Search for the cell housing the specified text and yield its (X, Y) center coordinate. 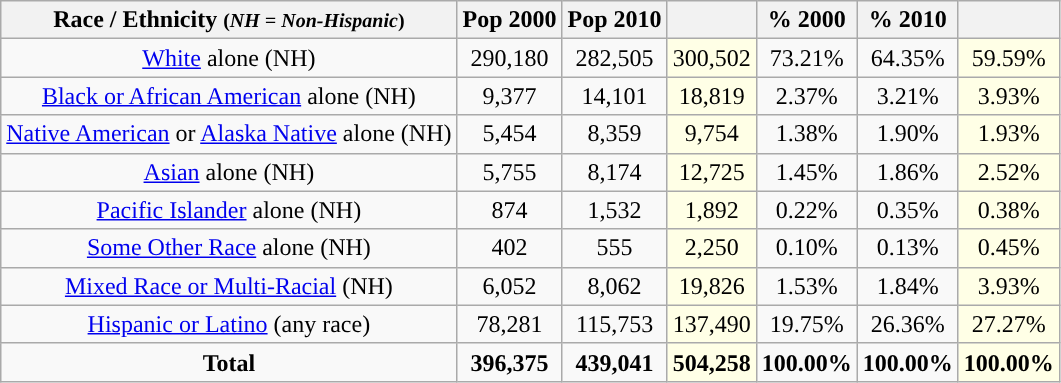
Some Other Race alone (NH) (229, 248)
78,281 (510, 324)
Pacific Islander alone (NH) (229, 210)
874 (510, 210)
12,725 (712, 172)
64.35% (908, 58)
8,062 (614, 286)
0.13% (908, 248)
137,490 (712, 324)
0.45% (1008, 248)
Pop 2010 (614, 20)
0.22% (806, 210)
26.36% (908, 324)
% 2010 (908, 20)
9,754 (712, 134)
1.45% (806, 172)
396,375 (510, 362)
1,532 (614, 210)
555 (614, 248)
402 (510, 248)
14,101 (614, 96)
439,041 (614, 362)
300,502 (712, 58)
73.21% (806, 58)
Black or African American alone (NH) (229, 96)
Mixed Race or Multi-Racial (NH) (229, 286)
5,755 (510, 172)
5,454 (510, 134)
2.52% (1008, 172)
8,174 (614, 172)
2,250 (712, 248)
Race / Ethnicity (NH = Non-Hispanic) (229, 20)
290,180 (510, 58)
Total (229, 362)
Hispanic or Latino (any race) (229, 324)
1.84% (908, 286)
% 2000 (806, 20)
1.93% (1008, 134)
18,819 (712, 96)
Asian alone (NH) (229, 172)
3.21% (908, 96)
282,505 (614, 58)
19.75% (806, 324)
0.10% (806, 248)
19,826 (712, 286)
115,753 (614, 324)
504,258 (712, 362)
27.27% (1008, 324)
Native American or Alaska Native alone (NH) (229, 134)
2.37% (806, 96)
Pop 2000 (510, 20)
59.59% (1008, 58)
1.90% (908, 134)
1.53% (806, 286)
0.38% (1008, 210)
White alone (NH) (229, 58)
0.35% (908, 210)
1,892 (712, 210)
1.86% (908, 172)
1.38% (806, 134)
9,377 (510, 96)
6,052 (510, 286)
8,359 (614, 134)
